Output the [x, y] coordinate of the center of the cell containing the given text.  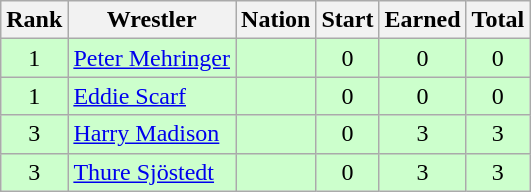
Wrestler [152, 20]
Eddie Scarf [152, 96]
Total [498, 20]
Start [348, 20]
Harry Madison [152, 134]
Rank [34, 20]
Peter Mehringer [152, 58]
Earned [422, 20]
Thure Sjöstedt [152, 172]
Nation [276, 20]
